Provide the [x, y] coordinate of the cell's center where the given text is located.  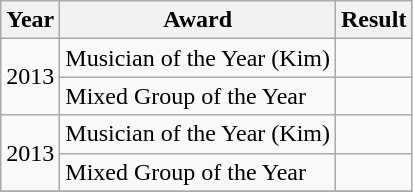
Year [30, 20]
Award [198, 20]
Result [374, 20]
